Scan for the cell matching the given text and deliver its [x, y] coordinate at center. 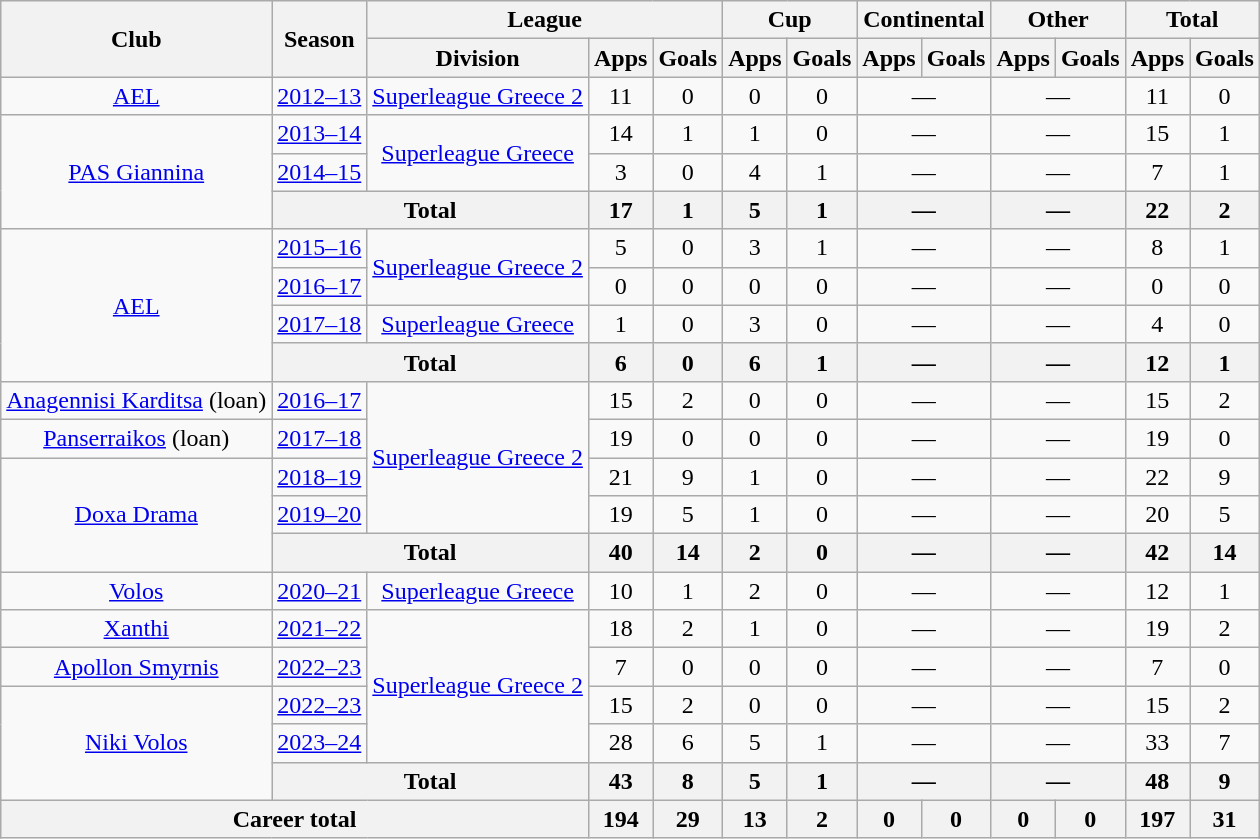
2013–14 [320, 134]
League [545, 20]
Club [136, 39]
2014–15 [320, 172]
29 [688, 819]
Career total [295, 819]
33 [1157, 743]
20 [1157, 515]
Niki Volos [136, 743]
48 [1157, 781]
2021–22 [320, 629]
Xanthi [136, 629]
Volos [136, 591]
Cup [790, 20]
Continental [924, 20]
17 [620, 210]
Anagennisi Karditsa (loan) [136, 400]
197 [1157, 819]
42 [1157, 553]
43 [620, 781]
2012–13 [320, 96]
Other [1058, 20]
Apollon Smyrnis [136, 667]
13 [755, 819]
Doxa Drama [136, 515]
Panserraikos (loan) [136, 438]
194 [620, 819]
18 [620, 629]
2015–16 [320, 248]
Season [320, 39]
10 [620, 591]
28 [620, 743]
21 [620, 477]
2018–19 [320, 477]
Division [478, 58]
2019–20 [320, 515]
2020–21 [320, 591]
40 [620, 553]
PAS Giannina [136, 172]
31 [1225, 819]
2023–24 [320, 743]
